Capture the cell that displays the provided text and extract its [x, y] central coordinate. 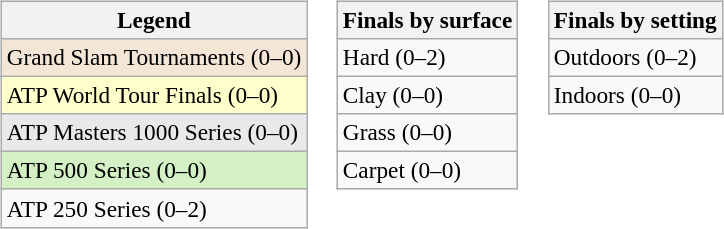
ATP World Tour Finals (0–0) [154, 95]
Finals by surface [427, 20]
ATP Masters 1000 Series (0–0) [154, 133]
Outdoors (0–2) [635, 57]
Legend [154, 20]
Grand Slam Tournaments (0–0) [154, 57]
Grass (0–0) [427, 133]
Indoors (0–0) [635, 95]
Hard (0–2) [427, 57]
Clay (0–0) [427, 95]
Finals by setting [635, 20]
Carpet (0–0) [427, 171]
ATP 500 Series (0–0) [154, 171]
ATP 250 Series (0–2) [154, 208]
